Return the (x, y) coordinate for the center point of the cell that contains the specified text.  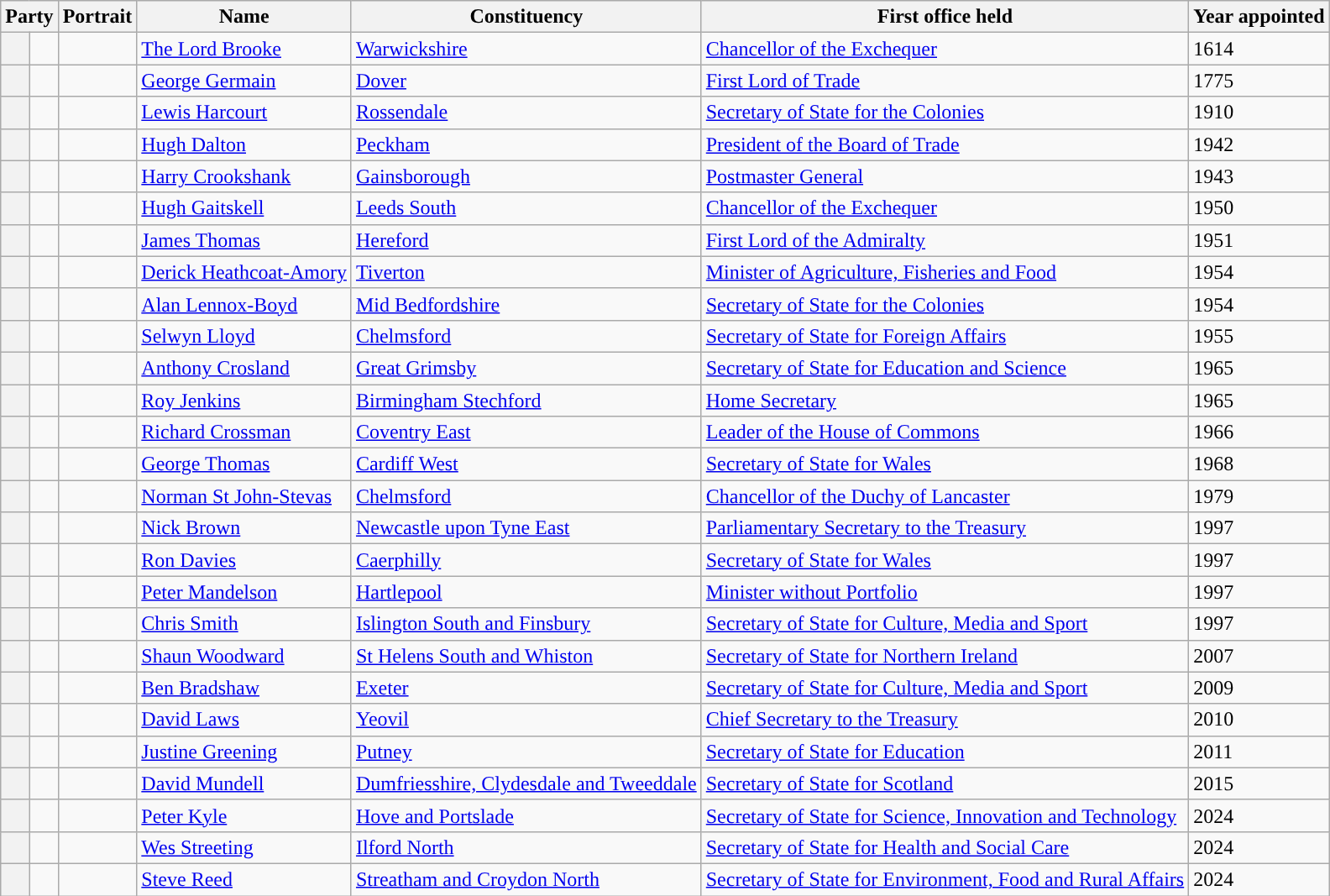
Coventry East (526, 432)
1951 (1259, 240)
First Lord of Trade (945, 81)
Chancellor of the Duchy of Lancaster (945, 496)
Peckham (526, 144)
Gainsborough (526, 176)
Dover (526, 81)
First Lord of the Admiralty (945, 240)
James Thomas (244, 240)
Steve Reed (244, 879)
Secretary of State for Science, Innovation and Technology (945, 815)
Streatham and Croydon North (526, 879)
Chief Secretary to the Treasury (945, 720)
Caerphilly (526, 560)
Secretary of State for Environment, Food and Rural Affairs (945, 879)
Rossendale (526, 113)
Party (29, 17)
Ben Bradshaw (244, 688)
Birmingham Stechford (526, 401)
Richard Crossman (244, 432)
1910 (1259, 113)
Putney (526, 752)
2011 (1259, 752)
1943 (1259, 176)
Constituency (526, 17)
Hartlepool (526, 592)
The Lord Brooke (244, 49)
Parliamentary Secretary to the Treasury (945, 528)
Peter Kyle (244, 815)
2015 (1259, 783)
Year appointed (1259, 17)
Postmaster General (945, 176)
2010 (1259, 720)
Exeter (526, 688)
Secretary of State for Health and Social Care (945, 847)
Alan Lennox-Boyd (244, 304)
Roy Jenkins (244, 401)
Secretary of State for Education and Science (945, 368)
1614 (1259, 49)
Harry Crookshank (244, 176)
Leeds South (526, 208)
George Germain (244, 81)
1950 (1259, 208)
Wes Streeting (244, 847)
Hugh Gaitskell (244, 208)
Nick Brown (244, 528)
1968 (1259, 464)
George Thomas (244, 464)
1775 (1259, 81)
Hove and Portslade (526, 815)
Ron Davies (244, 560)
1955 (1259, 336)
Derick Heathcoat-Amory (244, 272)
Minister of Agriculture, Fisheries and Food (945, 272)
Warwickshire (526, 49)
Secretary of State for Northern Ireland (945, 656)
1979 (1259, 496)
2007 (1259, 656)
Norman St John-Stevas (244, 496)
Secretary of State for Education (945, 752)
Minister without Portfolio (945, 592)
Secretary of State for Foreign Affairs (945, 336)
Leader of the House of Commons (945, 432)
1966 (1259, 432)
Dumfriesshire, Clydesdale and Tweeddale (526, 783)
Shaun Woodward (244, 656)
President of the Board of Trade (945, 144)
1942 (1259, 144)
Home Secretary (945, 401)
Justine Greening (244, 752)
Lewis Harcourt (244, 113)
Cardiff West (526, 464)
Newcastle upon Tyne East (526, 528)
Mid Bedfordshire (526, 304)
Ilford North (526, 847)
Anthony Crosland (244, 368)
Selwyn Lloyd (244, 336)
David Laws (244, 720)
Hugh Dalton (244, 144)
Secretary of State for Scotland (945, 783)
First office held (945, 17)
Tiverton (526, 272)
Great Grimsby (526, 368)
Chris Smith (244, 624)
Portrait (97, 17)
Name (244, 17)
Peter Mandelson (244, 592)
St Helens South and Whiston (526, 656)
David Mundell (244, 783)
Yeovil (526, 720)
Islington South and Finsbury (526, 624)
Hereford (526, 240)
2009 (1259, 688)
